From the cell containing the given text, extract its center point as [X, Y] coordinate. 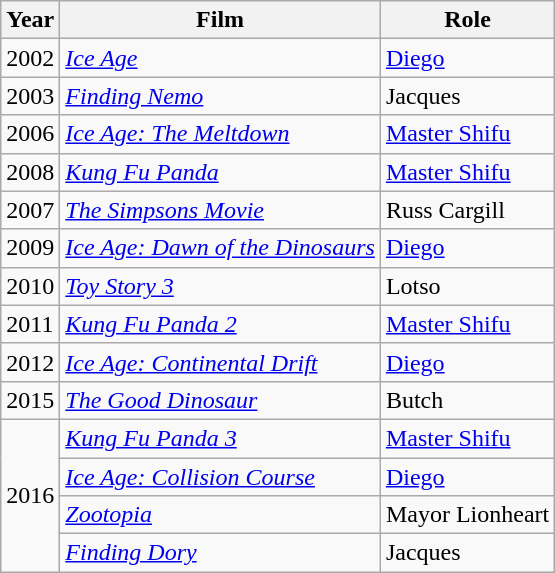
Mayor Lionheart [467, 515]
2003 [30, 96]
Ice Age: Continental Drift [220, 362]
2011 [30, 324]
Zootopia [220, 515]
Ice Age: Collision Course [220, 477]
Finding Dory [220, 553]
2016 [30, 495]
Russ Cargill [467, 210]
2006 [30, 134]
Year [30, 20]
Toy Story 3 [220, 286]
The Simpsons Movie [220, 210]
2012 [30, 362]
The Good Dinosaur [220, 400]
Ice Age: The Meltdown [220, 134]
2009 [30, 248]
Ice Age: Dawn of the Dinosaurs [220, 248]
2007 [30, 210]
Kung Fu Panda 2 [220, 324]
2010 [30, 286]
Butch [467, 400]
Finding Nemo [220, 96]
2008 [30, 172]
Film [220, 20]
Role [467, 20]
Kung Fu Panda 3 [220, 438]
2002 [30, 58]
2015 [30, 400]
Lotso [467, 286]
Kung Fu Panda [220, 172]
Ice Age [220, 58]
